From the cell containing the given text, extract its center point as (X, Y) coordinate. 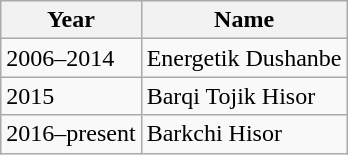
Barqi Tojik Hisor (244, 96)
Year (71, 20)
2016–present (71, 134)
Energetik Dushanbe (244, 58)
2015 (71, 96)
2006–2014 (71, 58)
Barkchi Hisor (244, 134)
Name (244, 20)
